Search for the cell housing the specified text and yield its (X, Y) center coordinate. 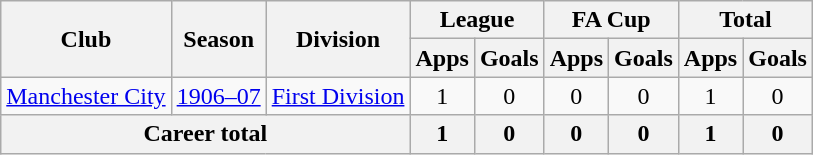
League (477, 20)
First Division (338, 96)
Total (745, 20)
Career total (206, 134)
Manchester City (86, 96)
Season (218, 39)
Club (86, 39)
Division (338, 39)
1906–07 (218, 96)
FA Cup (611, 20)
